From the cell containing the given text, extract its center point as [x, y] coordinate. 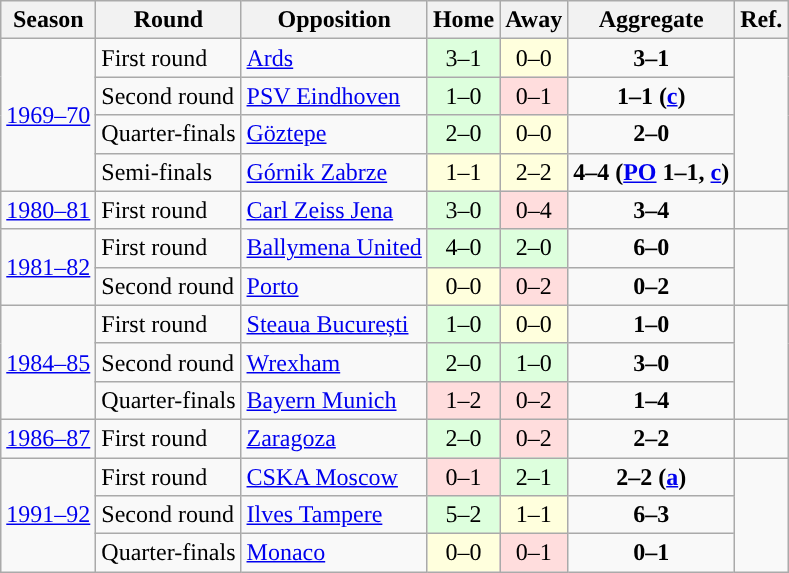
PSV Eindhoven [334, 96]
1–1 (c) [652, 96]
1991–92 [48, 515]
Ballymena United [334, 248]
Porto [334, 286]
4–0 [463, 248]
1981–82 [48, 267]
6–0 [652, 248]
Season [48, 20]
Bayern Munich [334, 400]
Steaua București [334, 324]
4–4 (PO 1–1, c) [652, 172]
2–1 [534, 477]
1–2 [463, 400]
Carl Zeiss Jena [334, 210]
Opposition [334, 20]
Semi-finals [168, 172]
Home [463, 20]
1986–87 [48, 438]
1–4 [652, 400]
Ref. [762, 20]
Away [534, 20]
Round [168, 20]
0–4 [534, 210]
2–2 (a) [652, 477]
1969–70 [48, 115]
Monaco [334, 553]
3–4 [652, 210]
Ilves Tampere [334, 515]
Górnik Zabrze [334, 172]
Zaragoza [334, 438]
Aggregate [652, 20]
1984–85 [48, 362]
1980–81 [48, 210]
Göztepe [334, 134]
Ards [334, 58]
CSKA Moscow [334, 477]
Wrexham [334, 362]
5–2 [463, 515]
6–3 [652, 515]
